Scan for the cell matching the given text and deliver its (x, y) coordinate at center. 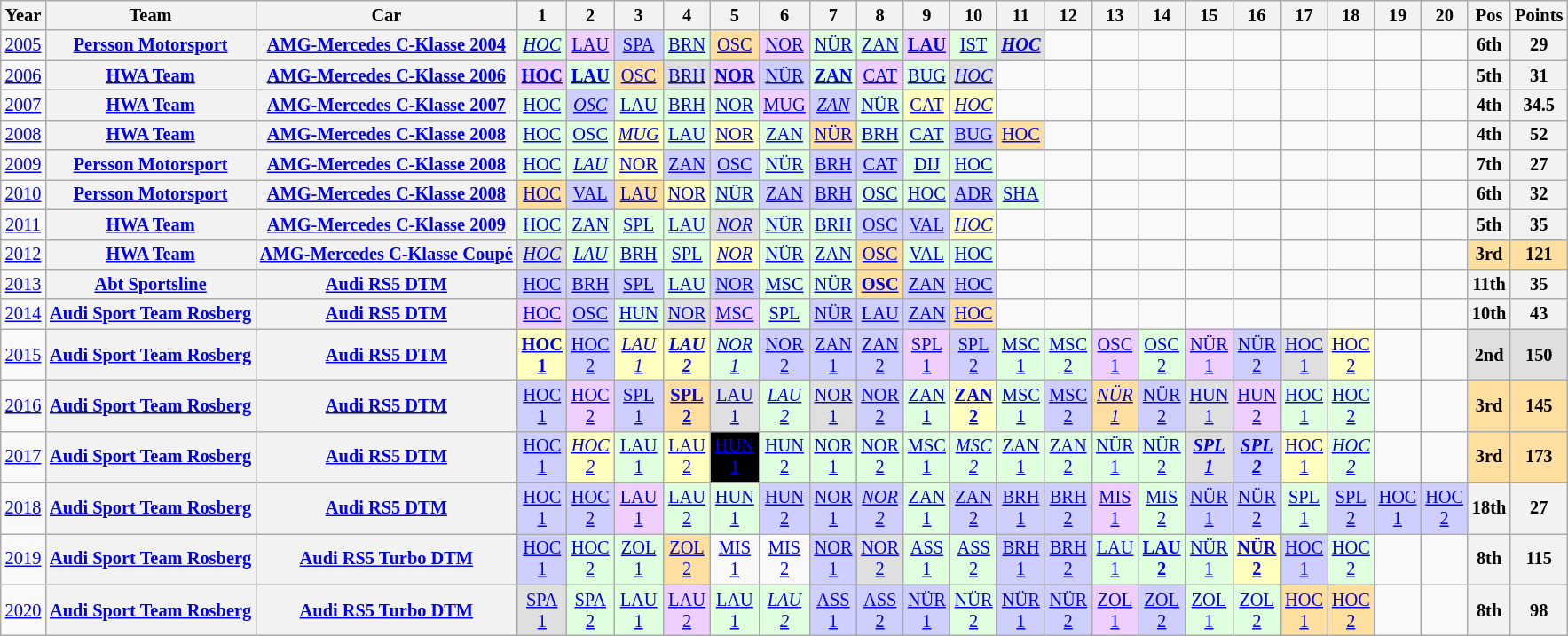
14 (1162, 15)
Car (387, 15)
2011 (23, 224)
2019 (23, 559)
18th (1489, 508)
29 (1539, 45)
2 (591, 15)
145 (1539, 405)
5 (735, 15)
11th (1489, 284)
115 (1539, 559)
Team (151, 15)
2010 (23, 194)
AMG-Mercedes C-Klasse 2006 (387, 75)
18 (1351, 15)
2017 (23, 457)
7th (1489, 165)
OSC1 (1115, 355)
1 (542, 15)
20 (1445, 15)
43 (1539, 314)
2005 (23, 45)
10th (1489, 314)
Abt Sportsline (151, 284)
AMG-Mercedes C-Klasse 2004 (387, 45)
32 (1539, 194)
2018 (23, 508)
AMG-Mercedes C-Klasse 2007 (387, 105)
SPA (639, 45)
13 (1115, 15)
15 (1209, 15)
OSC2 (1162, 355)
2013 (23, 284)
2009 (23, 165)
12 (1068, 15)
2020 (23, 610)
16 (1257, 15)
4 (687, 15)
7 (834, 15)
2nd (1489, 355)
6 (784, 15)
8 (880, 15)
2015 (23, 355)
150 (1539, 355)
SPA1 (542, 610)
98 (1539, 610)
IST (974, 45)
SHA (1020, 194)
ADR (974, 194)
SPA2 (591, 610)
Year (23, 15)
HUN (639, 314)
34.5 (1539, 105)
2014 (23, 314)
3 (639, 15)
BRN (687, 45)
52 (1539, 135)
AMG-Mercedes C-Klasse 2009 (387, 224)
Points (1539, 15)
10 (974, 15)
31 (1539, 75)
2016 (23, 405)
9 (926, 15)
17 (1304, 15)
AMG-Mercedes C-Klasse Coupé (387, 255)
121 (1539, 255)
Pos (1489, 15)
2008 (23, 135)
11 (1020, 15)
2007 (23, 105)
2012 (23, 255)
2006 (23, 75)
173 (1539, 457)
19 (1399, 15)
DIJ (926, 165)
